Provide the (x, y) coordinate of the cell's center where the given text is located.  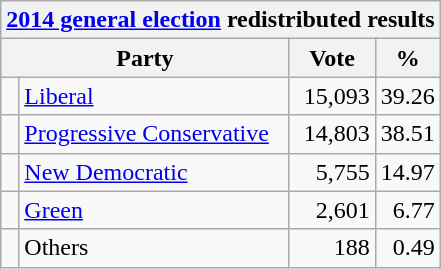
Others (154, 248)
Liberal (154, 96)
14,803 (332, 134)
2,601 (332, 210)
Party (145, 58)
5,755 (332, 172)
188 (332, 248)
Progressive Conservative (154, 134)
0.49 (408, 248)
Vote (332, 58)
15,093 (332, 96)
14.97 (408, 172)
6.77 (408, 210)
39.26 (408, 96)
New Democratic (154, 172)
Green (154, 210)
38.51 (408, 134)
% (408, 58)
2014 general election redistributed results (220, 20)
